Pinpoint the cell where the given text exists, returning its [x, y] midpoint coordinate. 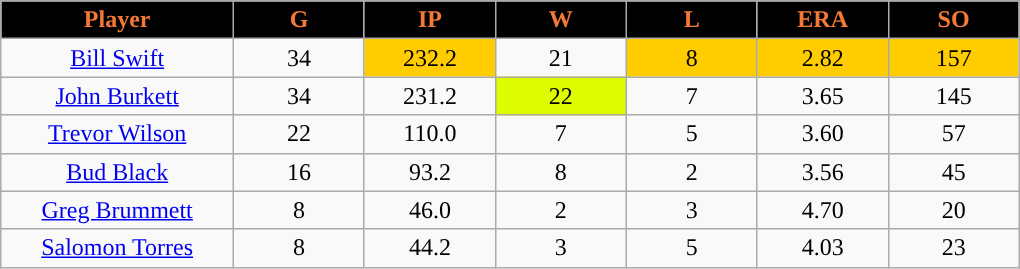
3.56 [822, 172]
3.65 [822, 96]
93.2 [430, 172]
Trevor Wilson [118, 134]
45 [954, 172]
44.2 [430, 248]
ERA [822, 20]
John Burkett [118, 96]
2.82 [822, 58]
4.70 [822, 210]
W [560, 20]
21 [560, 58]
232.2 [430, 58]
23 [954, 248]
145 [954, 96]
IP [430, 20]
G [300, 20]
L [692, 20]
Salomon Torres [118, 248]
4.03 [822, 248]
57 [954, 134]
Bud Black [118, 172]
3.60 [822, 134]
Greg Brummett [118, 210]
110.0 [430, 134]
Bill Swift [118, 58]
231.2 [430, 96]
16 [300, 172]
SO [954, 20]
157 [954, 58]
Player [118, 20]
20 [954, 210]
46.0 [430, 210]
